Provide the (x, y) coordinate of the cell's center where the given text is located.  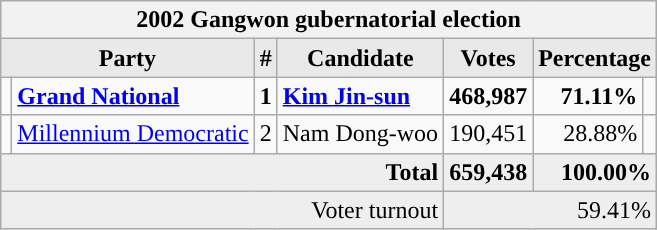
1 (266, 96)
Party (128, 58)
Millennium Democratic (133, 134)
2 (266, 134)
190,451 (488, 134)
# (266, 58)
100.00% (595, 172)
71.11% (588, 96)
468,987 (488, 96)
Voter turnout (222, 210)
28.88% (588, 134)
Votes (488, 58)
Candidate (360, 58)
Percentage (595, 58)
Total (222, 172)
Kim Jin-sun (360, 96)
659,438 (488, 172)
Nam Dong-woo (360, 134)
59.41% (550, 210)
Grand National (133, 96)
2002 Gangwon gubernatorial election (329, 20)
